Provide the [X, Y] coordinate of the cell's center where the given text is located.  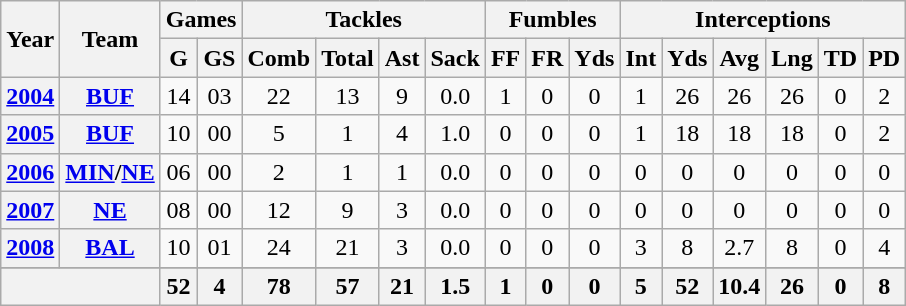
2008 [30, 248]
Total [348, 58]
24 [279, 248]
Games [201, 20]
Ast [402, 58]
22 [279, 96]
2.7 [740, 248]
10.4 [740, 286]
Tackles [364, 20]
Sack [455, 58]
Year [30, 39]
Avg [740, 58]
01 [220, 248]
12 [279, 210]
Comb [279, 58]
2006 [30, 172]
NE [110, 210]
Fumbles [552, 20]
2007 [30, 210]
08 [178, 210]
Int [641, 58]
78 [279, 286]
13 [348, 96]
1.5 [455, 286]
57 [348, 286]
PD [884, 58]
Team [110, 39]
03 [220, 96]
06 [178, 172]
FR [548, 58]
Lng [792, 58]
TD [840, 58]
Interceptions [763, 20]
1.0 [455, 134]
FF [505, 58]
2004 [30, 96]
G [178, 58]
2005 [30, 134]
14 [178, 96]
BAL [110, 248]
MIN/NE [110, 172]
GS [220, 58]
